Determine the (x, y) coordinate at the center of the cell enclosing the given text.  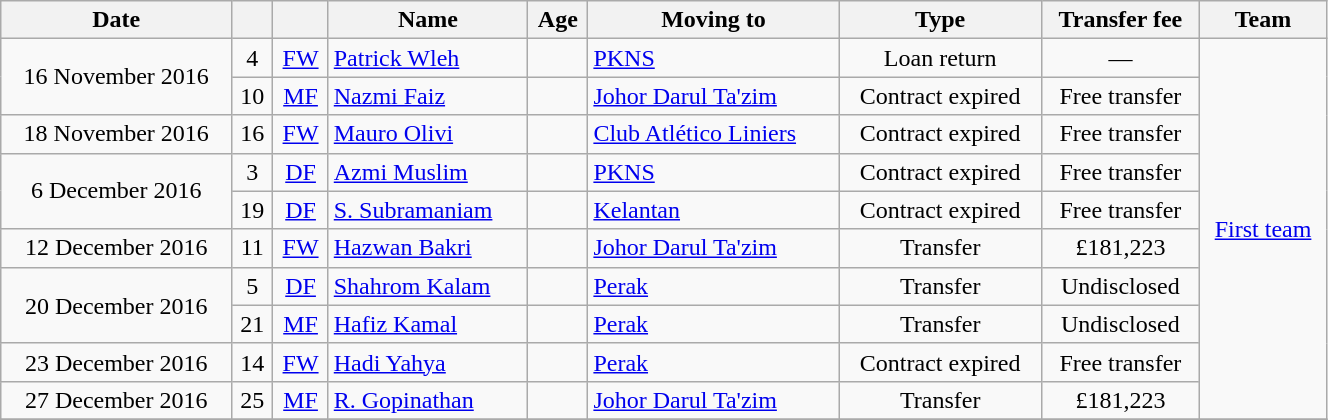
Patrick Wleh (428, 58)
Hazwan Bakri (428, 248)
18 November 2016 (116, 134)
23 December 2016 (116, 362)
19 (252, 210)
21 (252, 324)
20 December 2016 (116, 305)
16 (252, 134)
Club Atlético Liniers (714, 134)
12 December 2016 (116, 248)
Date (116, 20)
27 December 2016 (116, 400)
Type (940, 20)
Azmi Muslim (428, 172)
6 December 2016 (116, 191)
4 (252, 58)
Transfer fee (1120, 20)
Loan return (940, 58)
Shahrom Kalam (428, 286)
Hadi Yahya (428, 362)
Hafiz Kamal (428, 324)
14 (252, 362)
3 (252, 172)
5 (252, 286)
16 November 2016 (116, 77)
S. Subramaniam (428, 210)
Name (428, 20)
Team (1264, 20)
11 (252, 248)
Age (558, 20)
Moving to (714, 20)
R. Gopinathan (428, 400)
Mauro Olivi (428, 134)
25 (252, 400)
— (1120, 58)
Nazmi Faiz (428, 96)
Kelantan (714, 210)
10 (252, 96)
First team (1264, 230)
